Extract the (X, Y) coordinate from the center of the cell holding the provided text.  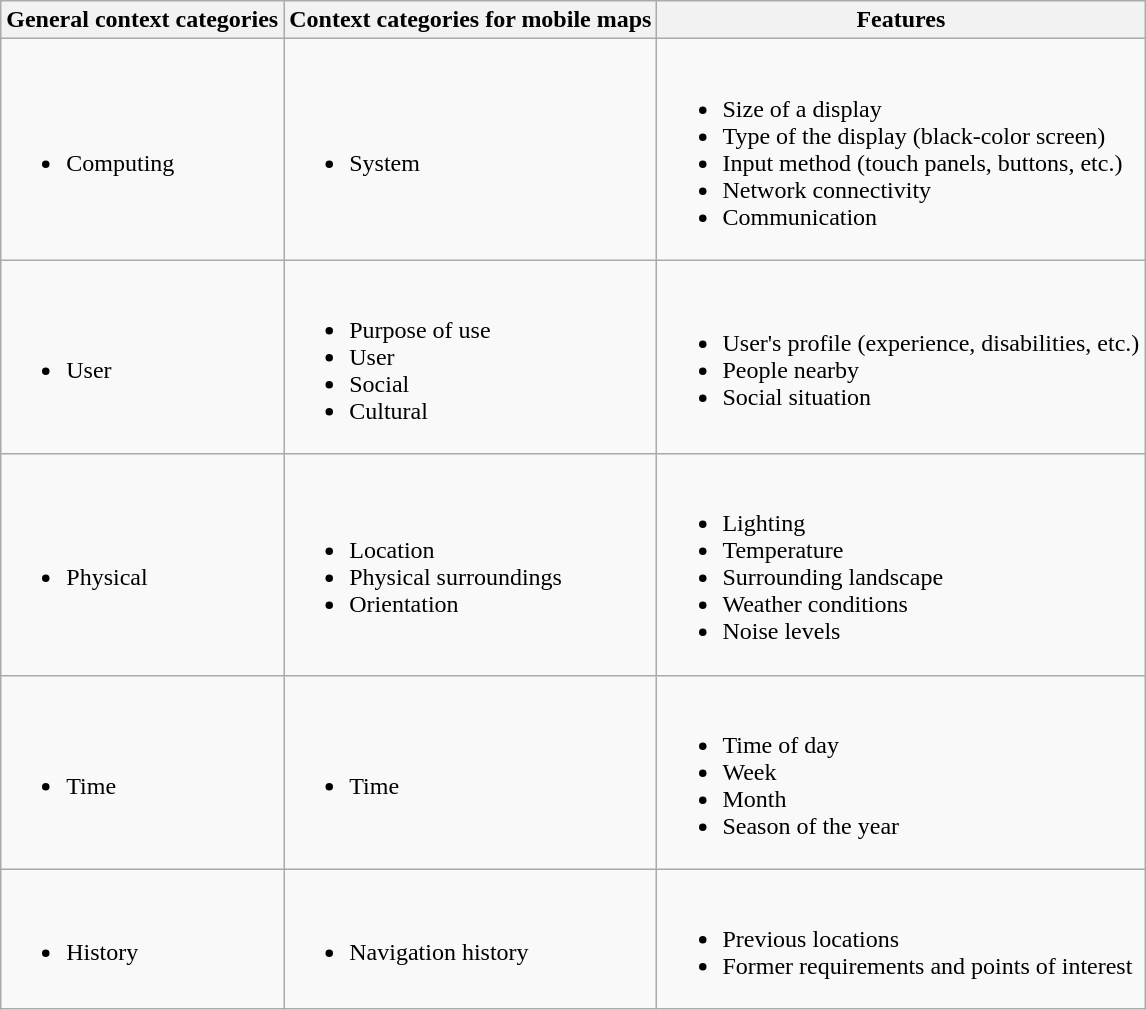
LightingTemperatureSurrounding landscapeWeather conditionsNoise levels (901, 564)
Navigation history (470, 939)
Time of dayWeekMonthSeason of the year (901, 772)
Purpose of useUserSocialCultural (470, 357)
System (470, 150)
LocationPhysical surroundingsOrientation (470, 564)
History (142, 939)
Features (901, 20)
User (142, 357)
Computing (142, 150)
Context categories for mobile maps (470, 20)
Size of a displayType of the display (black-color screen)Input method (touch panels, buttons, etc.)Network connectivityCommunication (901, 150)
Physical (142, 564)
User's profile (experience, disabilities, etc.)People nearbySocial situation (901, 357)
Previous locationsFormer requirements and points of interest (901, 939)
General context categories (142, 20)
